Scan for the cell matching the given text and deliver its [X, Y] coordinate at center. 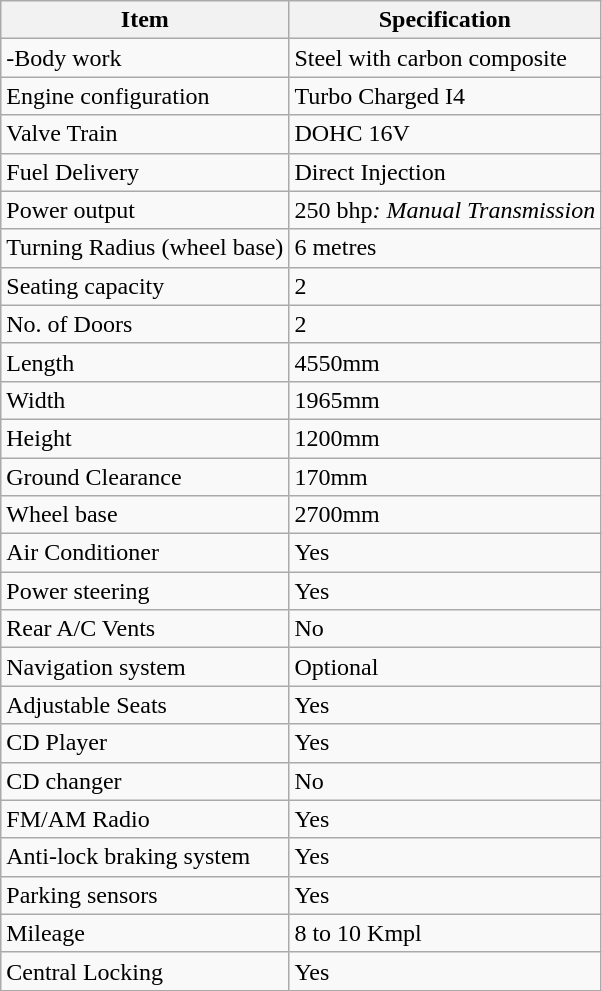
Central Locking [145, 971]
CD changer [145, 781]
Fuel Delivery [145, 172]
Air Conditioner [145, 553]
4550mm [445, 362]
250 bhp: Manual Transmission [445, 210]
Direct Injection [445, 172]
Steel with carbon composite [445, 58]
2700mm [445, 515]
Adjustable Seats [145, 705]
Navigation system [145, 667]
170mm [445, 477]
1200mm [445, 438]
-Body work [145, 58]
No. of Doors [145, 324]
CD Player [145, 743]
Height [145, 438]
Seating capacity [145, 286]
Power output [145, 210]
Turning Radius (wheel base) [145, 248]
8 to 10 Kmpl [445, 933]
1965mm [445, 400]
Anti-lock braking system [145, 857]
DOHC 16V [445, 134]
Valve Train [145, 134]
Width [145, 400]
6 metres [445, 248]
Length [145, 362]
Wheel base [145, 515]
Mileage [145, 933]
Parking sensors [145, 895]
FM/AM Radio [145, 819]
Engine configuration [145, 96]
Power steering [145, 591]
Item [145, 20]
Optional [445, 667]
Specification [445, 20]
Rear A/C Vents [145, 629]
Turbo Charged I4 [445, 96]
Ground Clearance [145, 477]
